For the text-containing cell, return its midpoint in (X, Y) coordinate format. 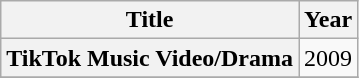
Title (150, 20)
TikTok Music Video/Drama (150, 58)
2009 (328, 58)
Year (328, 20)
